Locate the cell with the specified text and output its (X, Y) center coordinate. 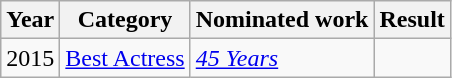
45 Years (282, 58)
Category (125, 20)
Nominated work (282, 20)
2015 (30, 58)
Result (412, 20)
Best Actress (125, 58)
Year (30, 20)
